Locate the cell with the specified text and output its (x, y) center coordinate. 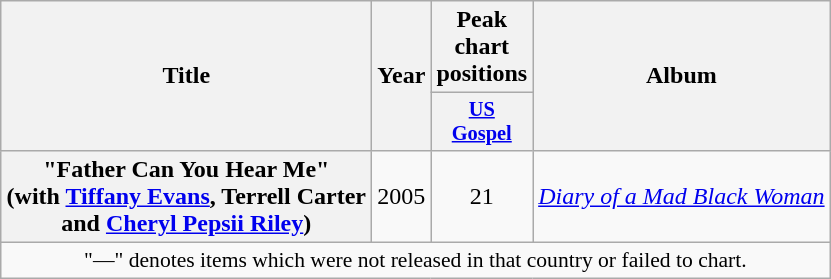
Title (186, 76)
Peak chart positions (482, 47)
2005 (402, 196)
USGospel (482, 122)
Diary of a Mad Black Woman (682, 196)
"Father Can You Hear Me" (with Tiffany Evans, Terrell Carter and Cheryl Pepsii Riley) (186, 196)
Album (682, 76)
Year (402, 76)
21 (482, 196)
"—" denotes items which were not released in that country or failed to chart. (416, 261)
